Output the [X, Y] coordinate of the center of the cell containing the given text.  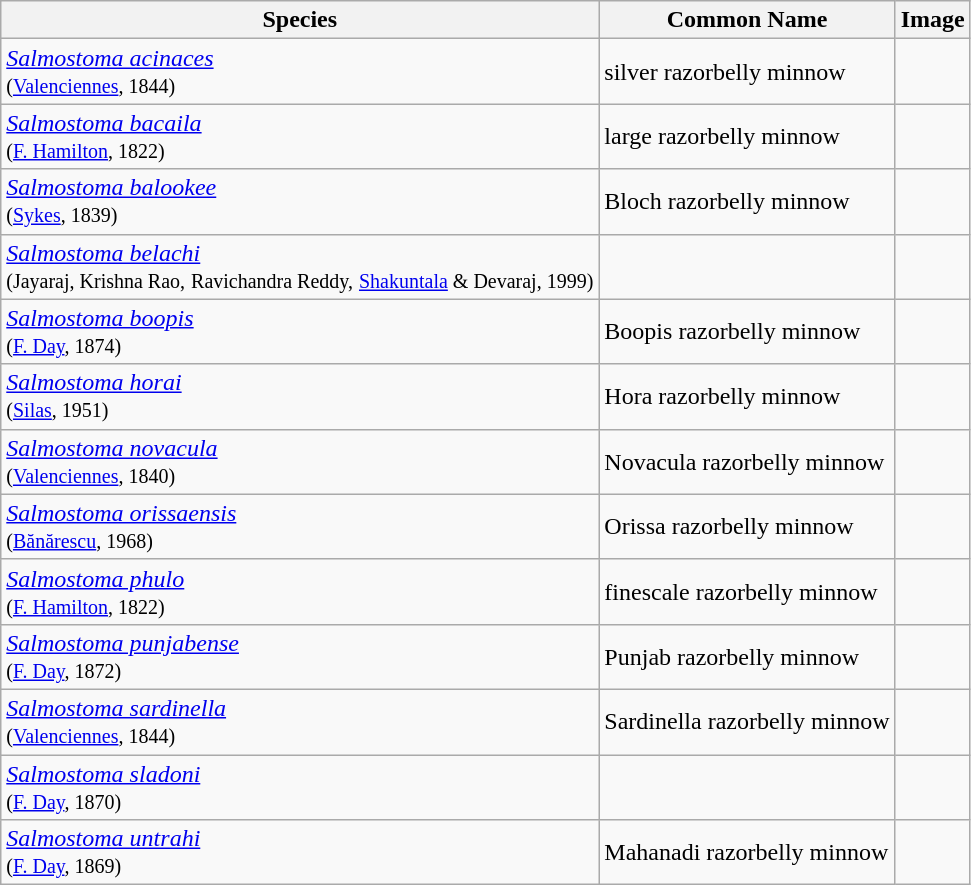
Common Name [747, 20]
Salmostoma sardinella(Valenciennes, 1844) [300, 722]
Salmostoma sladoni(F. Day, 1870) [300, 786]
Salmostoma horai(Silas, 1951) [300, 396]
Salmostoma bacaila(F. Hamilton, 1822) [300, 136]
Salmostoma phulo(F. Hamilton, 1822) [300, 592]
Salmostoma novacula(Valenciennes, 1840) [300, 462]
Salmostoma belachi(Jayaraj, Krishna Rao, Ravichandra Reddy, Shakuntala & Devaraj, 1999) [300, 266]
Salmostoma orissaensis(Bănărescu, 1968) [300, 526]
Novacula razorbelly minnow [747, 462]
Mahanadi razorbelly minnow [747, 852]
Image [932, 20]
Punjab razorbelly minnow [747, 656]
Sardinella razorbelly minnow [747, 722]
Boopis razorbelly minnow [747, 332]
Salmostoma balookee(Sykes, 1839) [300, 202]
silver razorbelly minnow [747, 72]
Salmostoma acinaces(Valenciennes, 1844) [300, 72]
finescale razorbelly minnow [747, 592]
Orissa razorbelly minnow [747, 526]
Bloch razorbelly minnow [747, 202]
Salmostoma boopis(F. Day, 1874) [300, 332]
large razorbelly minnow [747, 136]
Species [300, 20]
Salmostoma untrahi(F. Day, 1869) [300, 852]
Salmostoma punjabense(F. Day, 1872) [300, 656]
Hora razorbelly minnow [747, 396]
